Capture the cell that displays the provided text and extract its (X, Y) central coordinate. 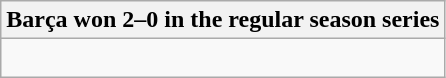
Barça won 2–0 in the regular season series (223, 20)
